Determine the [X, Y] coordinate at the center of the cell enclosing the given text.  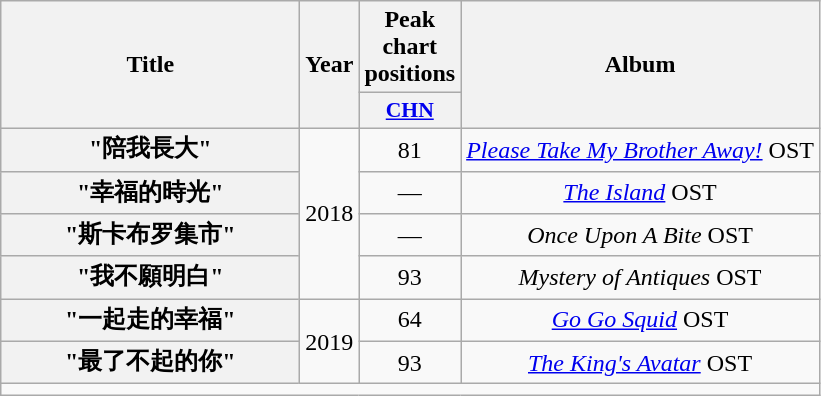
Year [330, 65]
"我不願明白" [150, 278]
Title [150, 65]
Mystery of Antiques OST [640, 278]
"一起走的幸福" [150, 320]
"陪我長大" [150, 150]
"斯卡布罗集市" [150, 236]
"幸福的時光" [150, 192]
64 [410, 320]
Please Take My Brother Away! OST [640, 150]
2018 [330, 213]
The Island OST [640, 192]
CHN [410, 111]
2019 [330, 342]
Album [640, 65]
Peak chart positions [410, 47]
81 [410, 150]
The King's Avatar OST [640, 362]
Once Upon A Bite OST [640, 236]
"最了不起的你" [150, 362]
Go Go Squid OST [640, 320]
